Pinpoint the cell where the given text exists, returning its [x, y] midpoint coordinate. 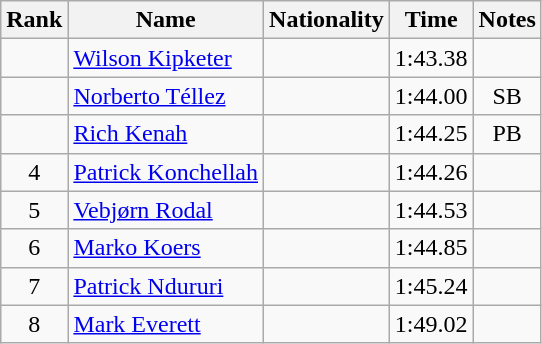
Norberto Téllez [166, 96]
5 [34, 210]
Wilson Kipketer [166, 58]
1:44.85 [431, 248]
Patrick Konchellah [166, 172]
SB [507, 96]
Name [166, 20]
Marko Koers [166, 248]
1:44.26 [431, 172]
1:45.24 [431, 286]
1:44.53 [431, 210]
6 [34, 248]
Notes [507, 20]
Mark Everett [166, 324]
8 [34, 324]
4 [34, 172]
Time [431, 20]
Vebjørn Rodal [166, 210]
7 [34, 286]
Patrick Ndururi [166, 286]
1:43.38 [431, 58]
1:44.25 [431, 134]
1:49.02 [431, 324]
Rich Kenah [166, 134]
PB [507, 134]
Nationality [327, 20]
Rank [34, 20]
1:44.00 [431, 96]
